From the cell containing the given text, extract its center point as [X, Y] coordinate. 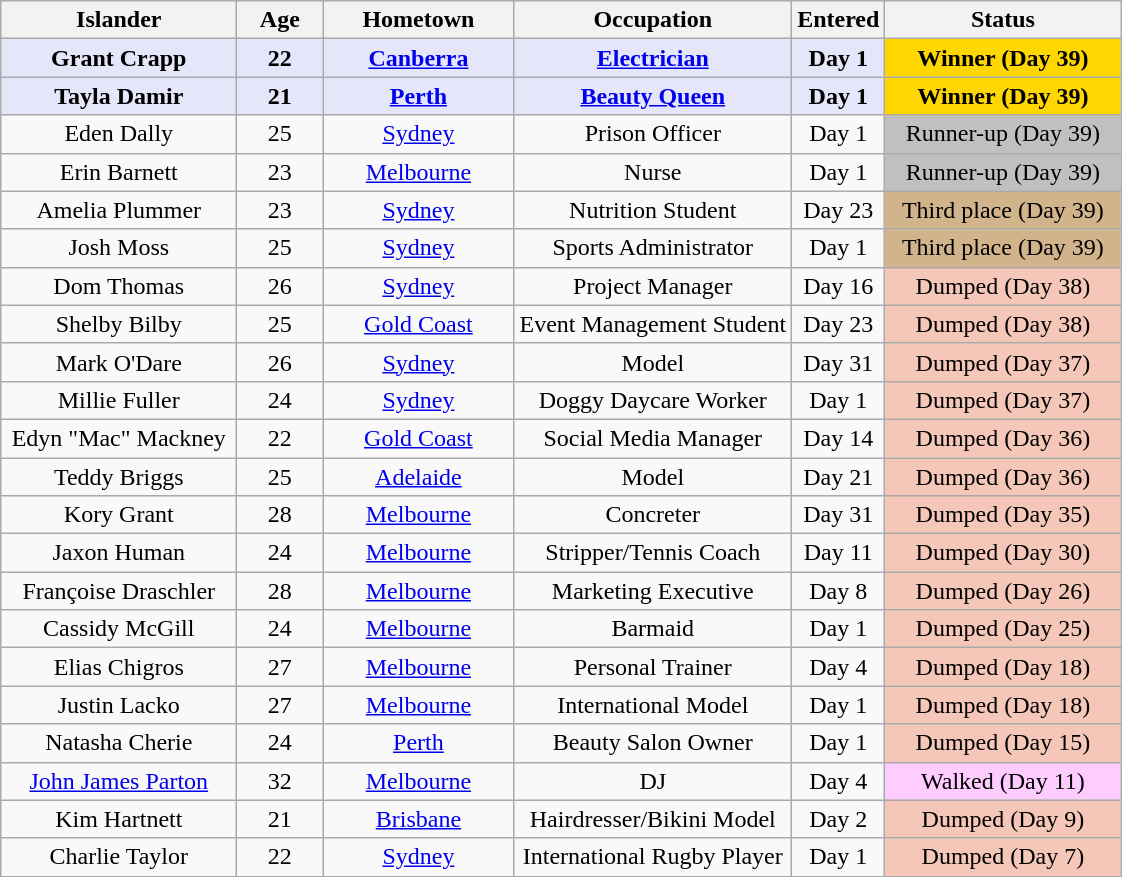
John James Parton [119, 781]
Dumped (Day 26) [1003, 591]
Nutrition Student [653, 210]
Day 14 [838, 438]
Natasha Cherie [119, 743]
Prison Officer [653, 134]
Dumped (Day 7) [1003, 857]
Event Management Student [653, 324]
Charlie Taylor [119, 857]
Dumped (Day 35) [1003, 515]
Eden Dally [119, 134]
Adelaide [418, 477]
Hairdresser/Bikini Model [653, 819]
Elias Chigros [119, 667]
Teddy Briggs [119, 477]
Grant Crapp [119, 58]
Kim Hartnett [119, 819]
Entered [838, 20]
Status [1003, 20]
32 [280, 781]
Josh Moss [119, 248]
Jaxon Human [119, 553]
Cassidy McGill [119, 629]
Hometown [418, 20]
Sports Administrator [653, 248]
Millie Fuller [119, 400]
Justin Lacko [119, 705]
Doggy Daycare Worker [653, 400]
Age [280, 20]
Beauty Salon Owner [653, 743]
Shelby Bilby [119, 324]
International Model [653, 705]
DJ [653, 781]
Françoise Draschler [119, 591]
Mark O'Dare [119, 362]
Day 11 [838, 553]
Beauty Queen [653, 96]
International Rugby Player [653, 857]
Dom Thomas [119, 286]
Social Media Manager [653, 438]
Electrician [653, 58]
Dumped (Day 25) [1003, 629]
Nurse [653, 172]
Personal Trainer [653, 667]
Amelia Plummer [119, 210]
Brisbane [418, 819]
Edyn "Mac" Mackney [119, 438]
Occupation [653, 20]
Kory Grant [119, 515]
Tayla Damir [119, 96]
Project Manager [653, 286]
Day 16 [838, 286]
Dumped (Day 9) [1003, 819]
Marketing Executive [653, 591]
Erin Barnett [119, 172]
Day 2 [838, 819]
Dumped (Day 15) [1003, 743]
Barmaid [653, 629]
Day 8 [838, 591]
Stripper/Tennis Coach [653, 553]
Dumped (Day 30) [1003, 553]
Walked (Day 11) [1003, 781]
Islander [119, 20]
Concreter [653, 515]
Day 21 [838, 477]
Canberra [418, 58]
